Provide the [x, y] coordinate of the cell's center where the given text is located.  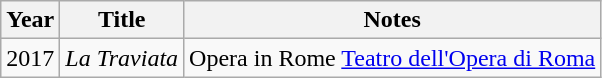
Notes [392, 20]
Year [30, 20]
2017 [30, 58]
La Traviata [122, 58]
Opera in Rome Teatro dell'Opera di Roma [392, 58]
Title [122, 20]
